Detect which cell encompasses the target text, then output its (X, Y) center coordinate. 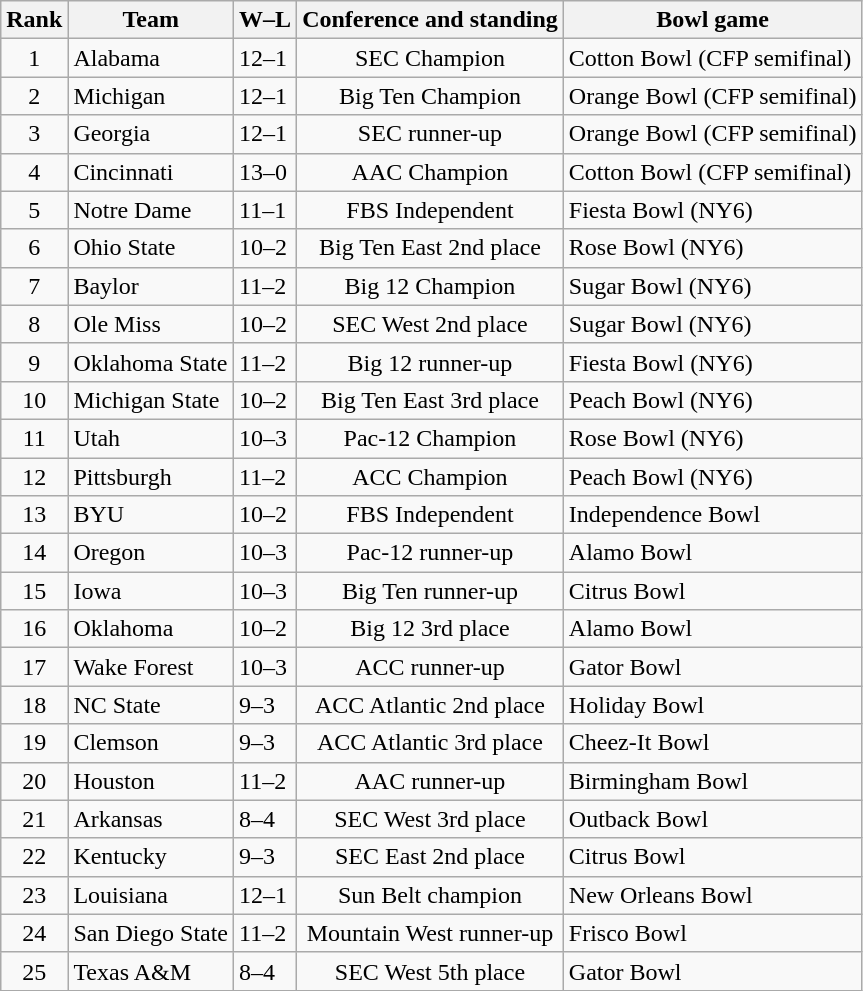
18 (34, 705)
SEC West 5th place (430, 971)
SEC Champion (430, 58)
Michigan (151, 96)
13–0 (266, 172)
AAC runner-up (430, 781)
Clemson (151, 743)
21 (34, 819)
Big Ten East 2nd place (430, 248)
3 (34, 134)
24 (34, 933)
Kentucky (151, 857)
Texas A&M (151, 971)
Utah (151, 438)
12 (34, 477)
SEC West 2nd place (430, 324)
Houston (151, 781)
Cincinnati (151, 172)
Bowl game (712, 20)
Outback Bowl (712, 819)
Big Ten Champion (430, 96)
16 (34, 629)
15 (34, 591)
11 (34, 438)
Wake Forest (151, 667)
Team (151, 20)
Mountain West runner-up (430, 933)
New Orleans Bowl (712, 895)
6 (34, 248)
Pittsburgh (151, 477)
Pac-12 Champion (430, 438)
23 (34, 895)
AAC Champion (430, 172)
Frisco Bowl (712, 933)
ACC Champion (430, 477)
7 (34, 286)
Big Ten runner-up (430, 591)
Birmingham Bowl (712, 781)
Conference and standing (430, 20)
14 (34, 553)
Ole Miss (151, 324)
Arkansas (151, 819)
Big 12 3rd place (430, 629)
1 (34, 58)
20 (34, 781)
25 (34, 971)
8 (34, 324)
Cheez-It Bowl (712, 743)
Notre Dame (151, 210)
SEC West 3rd place (430, 819)
9 (34, 362)
ACC runner-up (430, 667)
Rank (34, 20)
BYU (151, 515)
Holiday Bowl (712, 705)
Baylor (151, 286)
Iowa (151, 591)
4 (34, 172)
W–L (266, 20)
Big 12 Champion (430, 286)
Ohio State (151, 248)
Sun Belt champion (430, 895)
Oregon (151, 553)
2 (34, 96)
Alabama (151, 58)
SEC East 2nd place (430, 857)
San Diego State (151, 933)
Independence Bowl (712, 515)
Louisiana (151, 895)
11–1 (266, 210)
17 (34, 667)
Georgia (151, 134)
Michigan State (151, 400)
Big Ten East 3rd place (430, 400)
13 (34, 515)
Oklahoma State (151, 362)
ACC Atlantic 2nd place (430, 705)
Pac-12 runner-up (430, 553)
NC State (151, 705)
Big 12 runner-up (430, 362)
Oklahoma (151, 629)
10 (34, 400)
19 (34, 743)
22 (34, 857)
ACC Atlantic 3rd place (430, 743)
5 (34, 210)
SEC runner-up (430, 134)
